Return (X, Y) of the center of cell containing provided text 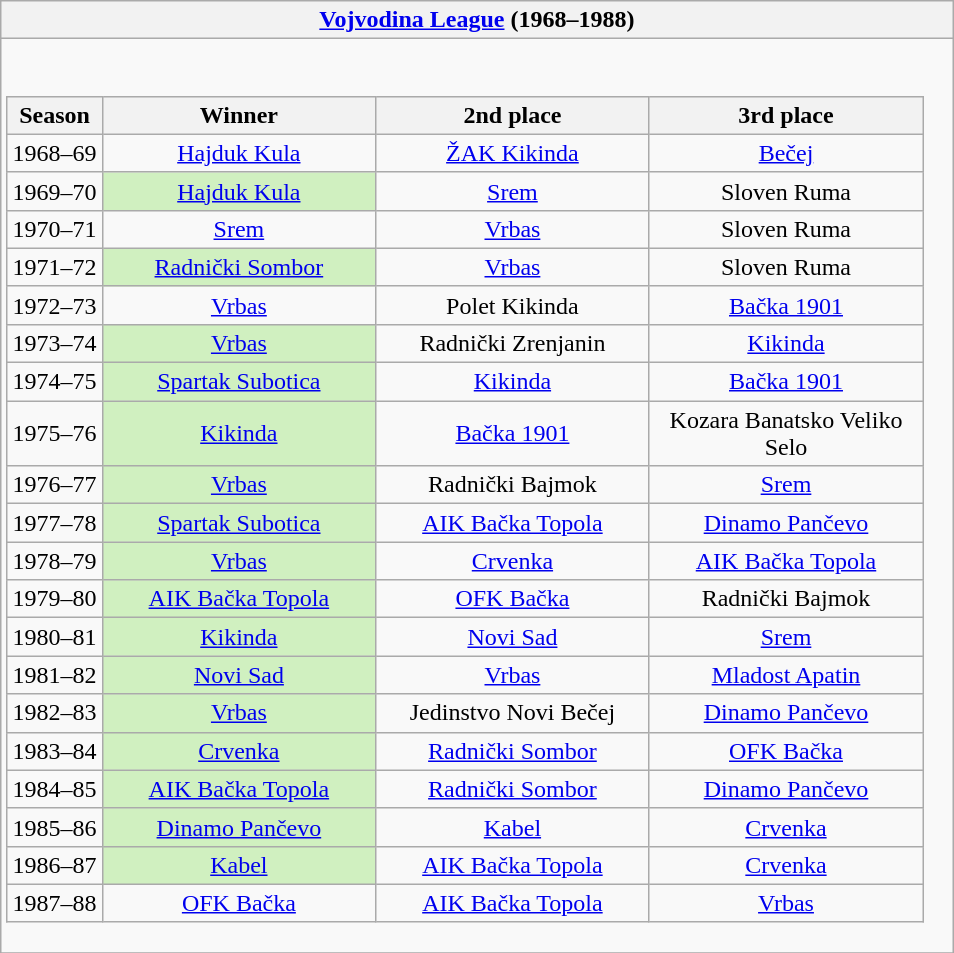
1984–85 (54, 789)
3rd place (786, 115)
1979–80 (54, 599)
1971–72 (54, 267)
Season (54, 115)
1968–69 (54, 153)
1978–79 (54, 561)
Winner (239, 115)
1980–81 (54, 637)
Jedinstvo Novi Bečej (513, 713)
Radnički Zrenjanin (513, 343)
1982–83 (54, 713)
2nd place (513, 115)
1987–88 (54, 903)
1986–87 (54, 865)
1985–86 (54, 827)
Kozara Banatsko Veliko Selo (786, 434)
1981–82 (54, 675)
Mladost Apatin (786, 675)
1983–84 (54, 751)
1976–77 (54, 485)
1969–70 (54, 191)
Polet Kikinda (513, 305)
1970–71 (54, 229)
1977–78 (54, 523)
Vojvodina League (1968–1988) (477, 20)
ŽAK Kikinda (513, 153)
1973–74 (54, 343)
1975–76 (54, 434)
1972–73 (54, 305)
Bečej (786, 153)
1974–75 (54, 382)
